Extract the [X, Y] coordinate from the center of the cell holding the provided text.  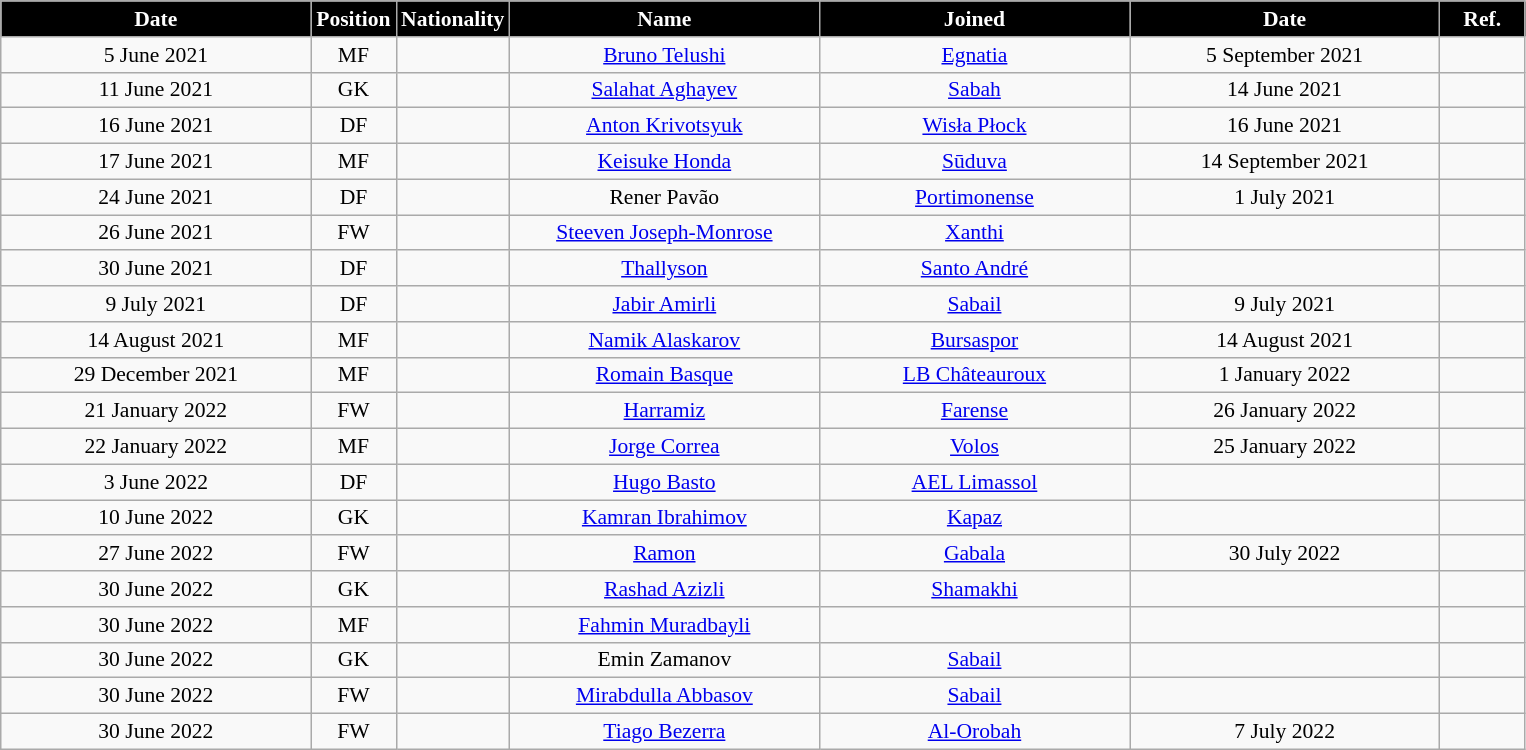
Tiago Bezerra [664, 732]
21 January 2022 [156, 411]
Namik Alaskarov [664, 340]
Sabah [974, 90]
Hugo Basto [664, 482]
5 September 2021 [1285, 55]
29 December 2021 [156, 375]
Name [664, 19]
Al-Orobah [974, 732]
Mirabdulla Abbasov [664, 696]
Ramon [664, 554]
26 January 2022 [1285, 411]
Joined [974, 19]
LB Châteauroux [974, 375]
Bursaspor [974, 340]
Harramiz [664, 411]
Xanthi [974, 233]
1 July 2021 [1285, 197]
Steeven Joseph-Monrose [664, 233]
Thallyson [664, 269]
Rener Pavão [664, 197]
Farense [974, 411]
22 January 2022 [156, 447]
Kamran Ibrahimov [664, 518]
Keisuke Honda [664, 162]
Jabir Amirli [664, 304]
14 June 2021 [1285, 90]
Bruno Telushi [664, 55]
Santo André [974, 269]
5 June 2021 [156, 55]
26 June 2021 [156, 233]
24 June 2021 [156, 197]
25 January 2022 [1285, 447]
11 June 2021 [156, 90]
1 January 2022 [1285, 375]
Rashad Azizli [664, 589]
27 June 2022 [156, 554]
Portimonense [974, 197]
Volos [974, 447]
AEL Limassol [974, 482]
Ref. [1482, 19]
Jorge Correa [664, 447]
Fahmin Muradbayli [664, 625]
Nationality [452, 19]
Romain Basque [664, 375]
Salahat Aghayev [664, 90]
Egnatia [974, 55]
Position [354, 19]
30 July 2022 [1285, 554]
17 June 2021 [156, 162]
10 June 2022 [156, 518]
Anton Krivotsyuk [664, 126]
Kapaz [974, 518]
Wisła Płock [974, 126]
Emin Zamanov [664, 660]
30 June 2021 [156, 269]
Gabala [974, 554]
14 September 2021 [1285, 162]
7 July 2022 [1285, 732]
Sūduva [974, 162]
Shamakhi [974, 589]
3 June 2022 [156, 482]
